Detect which cell encompasses the target text, then output its [X, Y] center coordinate. 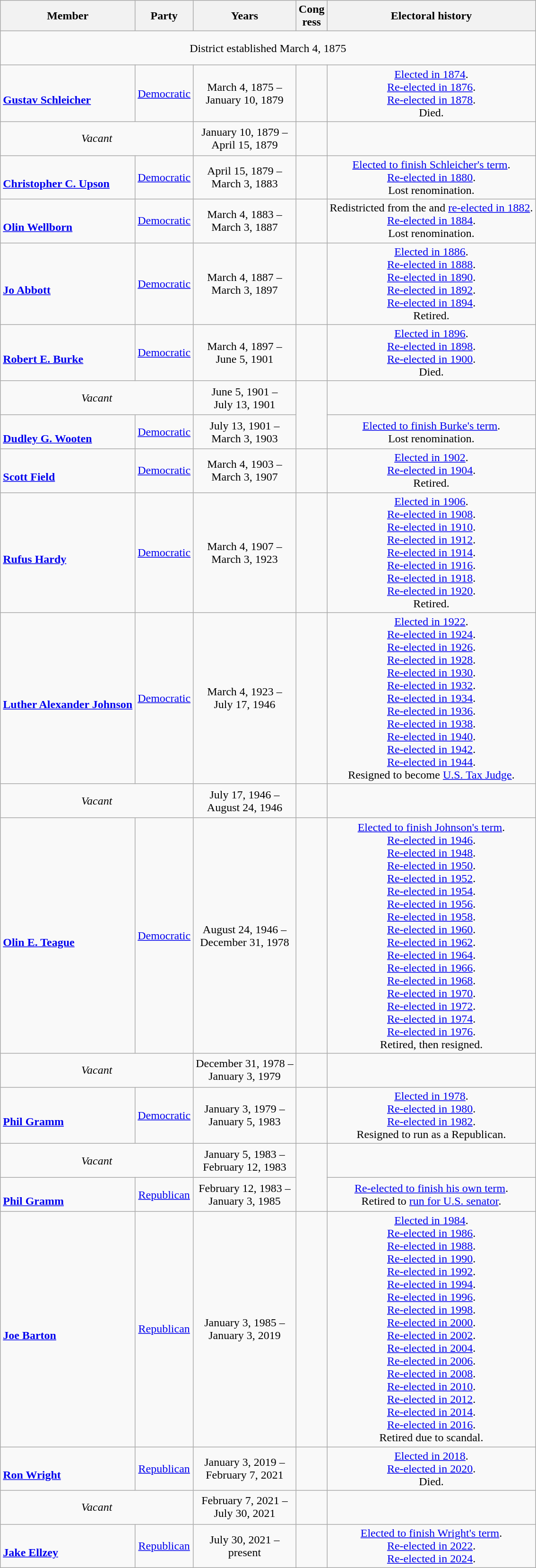
March 4, 1887 –March 3, 1897 [245, 284]
February 7, 2021 –July 30, 2021 [245, 1507]
January 3, 2019 –February 7, 2021 [245, 1468]
January 3, 1979 –January 5, 1983 [245, 1115]
Olin Wellborn [68, 221]
Elected in 1896.Re-elected in 1898.Re-elected in 1900.Died. [431, 353]
February 12, 1983 –January 3, 1985 [245, 1194]
March 4, 1903 –March 3, 1907 [245, 471]
Redistricted from the and re-elected in 1882.Re-elected in 1884.Lost renomination. [431, 221]
April 15, 1879 –March 3, 1883 [245, 177]
Re-elected to finish his own term.Retired to run for U.S. senator. [431, 1194]
Gustav Schleicher [68, 94]
Scott Field [68, 471]
Elected to finish Burke's term.Lost renomination. [431, 432]
June 5, 1901 –July 13, 1901 [245, 398]
Party [164, 16]
Joe Barton [68, 1329]
January 5, 1983 –February 12, 1983 [245, 1160]
March 4, 1897 –June 5, 1901 [245, 353]
Elected in 1886.Re-elected in 1888.Re-elected in 1890.Re-elected in 1892.Re-elected in 1894.Retired. [431, 284]
Olin E. Teague [68, 936]
March 4, 1875 –January 10, 1879 [245, 94]
Elected in 1978.Re-elected in 1980.Re-elected in 1982.Resigned to run as a Republican. [431, 1115]
District established March 4, 1875 [268, 48]
March 4, 1923 –July 17, 1946 [245, 698]
July 30, 2021 –present [245, 1546]
July 13, 1901 –March 3, 1903 [245, 432]
Elected to finish Schleicher's term.Re-elected in 1880.Lost renomination. [431, 177]
Jake Ellzey [68, 1546]
Elected in 2018.Re-elected in 2020.Died. [431, 1468]
Elected in 1874.Re-elected in 1876.Re-elected in 1878.Died. [431, 94]
Electoral history [431, 16]
Rufus Hardy [68, 552]
Jo Abbott [68, 284]
Ron Wright [68, 1468]
Dudley G. Wooten [68, 432]
August 24, 1946 –December 31, 1978 [245, 936]
Robert E. Burke [68, 353]
March 4, 1907 –March 3, 1923 [245, 552]
July 17, 1946 –August 24, 1946 [245, 801]
January 3, 1985 –January 3, 2019 [245, 1329]
Luther Alexander Johnson [68, 698]
Elected in 1902.Re-elected in 1904.Retired. [431, 471]
Elected to finish Wright's term.Re-elected in 2022.Re-elected in 2024. [431, 1546]
Member [68, 16]
January 10, 1879 –April 15, 1879 [245, 139]
March 4, 1883 –March 3, 1887 [245, 221]
December 31, 1978 –January 3, 1979 [245, 1070]
Years [245, 16]
Christopher C. Upson [68, 177]
Congress [311, 16]
